Detect which cell encompasses the target text, then output its [X, Y] center coordinate. 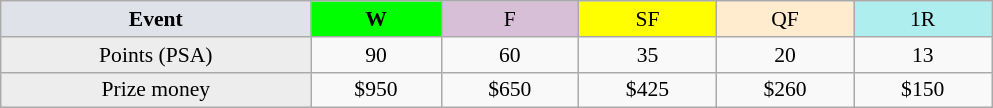
Event [156, 19]
20 [785, 55]
$950 [376, 90]
$425 [648, 90]
Points (PSA) [156, 55]
Prize money [156, 90]
$260 [785, 90]
F [510, 19]
SF [648, 19]
QF [785, 19]
90 [376, 55]
35 [648, 55]
$650 [510, 90]
W [376, 19]
1R [923, 19]
60 [510, 55]
13 [923, 55]
$150 [923, 90]
